Capture the cell that displays the provided text and extract its [x, y] central coordinate. 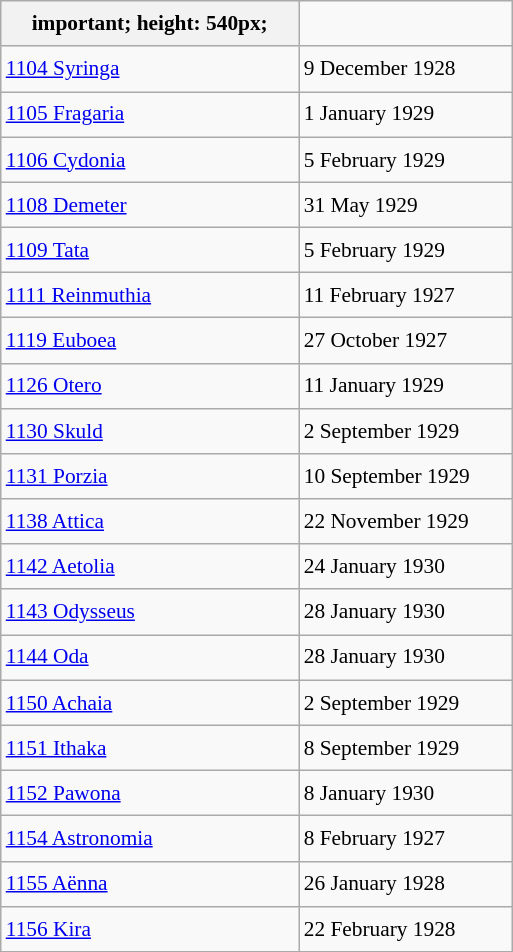
10 September 1929 [406, 476]
24 January 1930 [406, 566]
1152 Pawona [150, 792]
1156 Kira [150, 928]
1144 Oda [150, 658]
important; height: 540px; [150, 24]
8 September 1929 [406, 748]
27 October 1927 [406, 340]
1150 Achaia [150, 702]
26 January 1928 [406, 884]
8 January 1930 [406, 792]
1126 Otero [150, 386]
1104 Syringa [150, 68]
1151 Ithaka [150, 748]
1154 Astronomia [150, 838]
1105 Fragaria [150, 114]
1106 Cydonia [150, 160]
1143 Odysseus [150, 612]
22 November 1929 [406, 522]
1142 Aetolia [150, 566]
1109 Tata [150, 250]
22 February 1928 [406, 928]
1 January 1929 [406, 114]
1119 Euboea [150, 340]
11 January 1929 [406, 386]
1155 Aënna [150, 884]
8 February 1927 [406, 838]
9 December 1928 [406, 68]
31 May 1929 [406, 204]
1138 Attica [150, 522]
1108 Demeter [150, 204]
1131 Porzia [150, 476]
1111 Reinmuthia [150, 296]
11 February 1927 [406, 296]
1130 Skuld [150, 430]
